For the text-containing cell, return its midpoint in [X, Y] coordinate format. 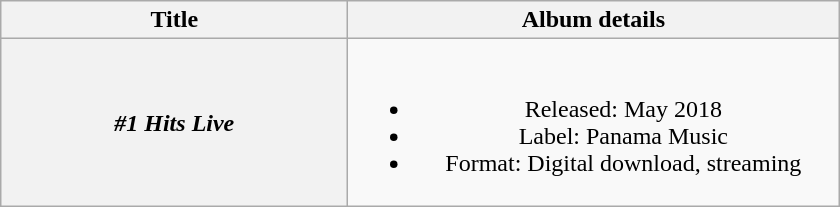
#1 Hits Live [174, 122]
Released: May 2018Label: Panama MusicFormat: Digital download, streaming [594, 122]
Title [174, 20]
Album details [594, 20]
